Scan for the cell matching the given text and deliver its (X, Y) coordinate at center. 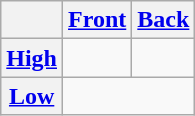
Back (164, 20)
Front (98, 20)
Low (32, 96)
High (32, 58)
